Detect which cell encompasses the target text, then output its [x, y] center coordinate. 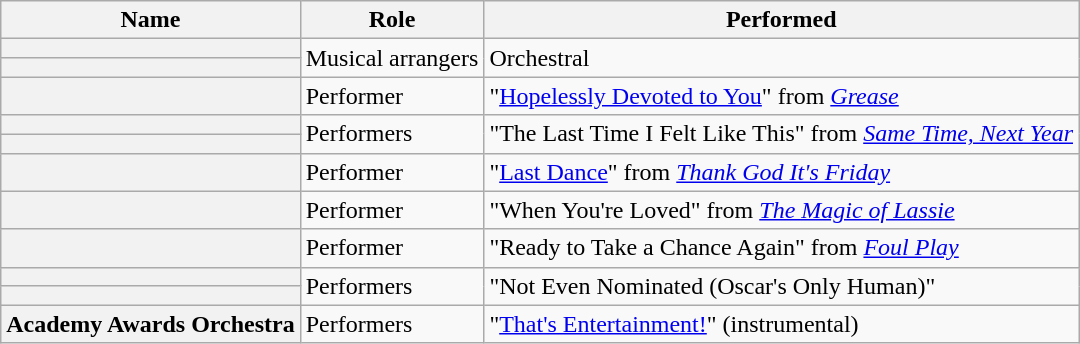
"When You're Loved" from The Magic of Lassie [782, 210]
"Hopelessly Devoted to You" from Grease [782, 96]
Musical arrangers [392, 58]
"Last Dance" from Thank God It's Friday [782, 172]
Performed [782, 20]
Name [150, 20]
Orchestral [782, 58]
"Not Even Nominated (Oscar's Only Human)" [782, 286]
"That's Entertainment!" (instrumental) [782, 324]
Role [392, 20]
Academy Awards Orchestra [150, 324]
"Ready to Take a Chance Again" from Foul Play [782, 248]
"The Last Time I Felt Like This" from Same Time, Next Year [782, 134]
